Identify which cell holds the provided text, then report its [x, y] central coordinate. 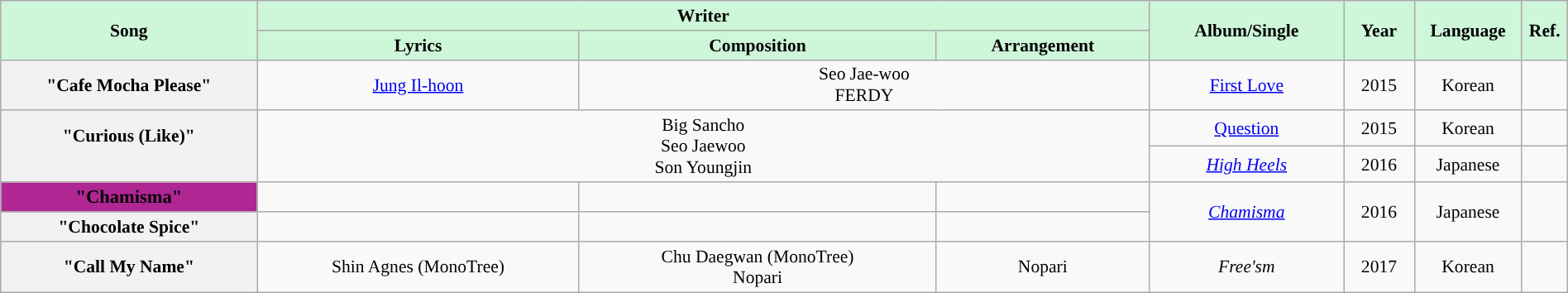
Lyrics [418, 45]
Language [1468, 30]
"Cafe Mocha Please" [129, 84]
Shin Agnes (MonoTree) [418, 267]
Free'sm [1247, 267]
Arrangement [1043, 45]
"Call My Name" [129, 267]
"Chamisma" [129, 197]
Song [129, 30]
Composition [758, 45]
Big Sancho Seo Jaewoo Son Youngjin [703, 146]
Ref. [1545, 30]
First Love [1247, 84]
2017 [1379, 267]
Chamisma [1247, 212]
High Heels [1247, 164]
"Chocolate Spice" [129, 227]
Jung Il-hoon [418, 84]
Seo Jae-woo FERDY [864, 84]
"Curious (Like)" [129, 146]
Chu Daegwan (MonoTree) Nopari [758, 267]
Year [1379, 30]
Writer [703, 16]
Question [1247, 127]
Nopari [1043, 267]
Album/Single [1247, 30]
